Pinpoint the cell where the given text exists, returning its (X, Y) midpoint coordinate. 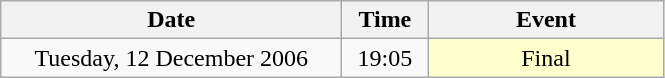
Tuesday, 12 December 2006 (172, 58)
Date (172, 20)
19:05 (385, 58)
Time (385, 20)
Event (546, 20)
Final (546, 58)
